Determine the [x, y] coordinate at the center of the cell enclosing the given text.  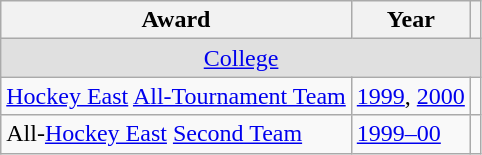
1999, 2000 [410, 96]
All-Hockey East Second Team [176, 134]
College [242, 58]
Year [410, 20]
1999–00 [410, 134]
Hockey East All-Tournament Team [176, 96]
Award [176, 20]
